Output the [X, Y] coordinate of the center of the cell containing the given text.  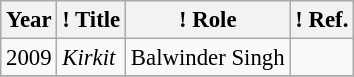
Balwinder Singh [208, 58]
Kirkit [92, 58]
! Title [92, 20]
Year [29, 20]
! Role [208, 20]
2009 [29, 58]
! Ref. [322, 20]
